Determine the [x, y] coordinate at the center of the cell enclosing the given text.  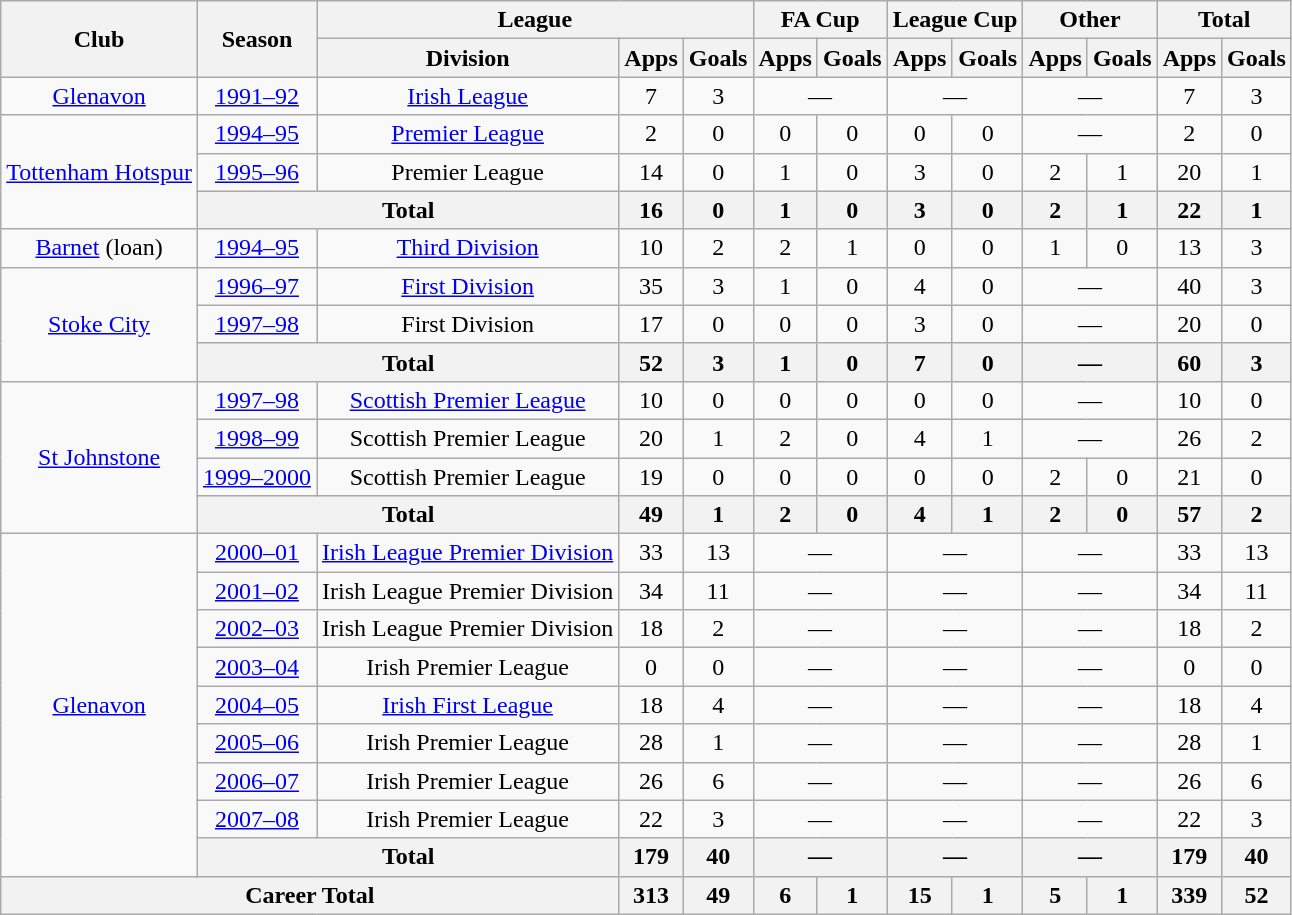
1998–99 [256, 438]
2001–02 [256, 591]
2006–07 [256, 781]
35 [651, 286]
16 [651, 210]
1996–97 [256, 286]
339 [1189, 895]
Division [467, 58]
57 [1189, 515]
313 [651, 895]
17 [651, 324]
Stoke City [100, 324]
League [534, 20]
60 [1189, 362]
Irish First League [467, 705]
Other [1090, 20]
2004–05 [256, 705]
Season [256, 39]
2000–01 [256, 553]
1991–92 [256, 96]
2002–03 [256, 629]
2003–04 [256, 667]
14 [651, 172]
1999–2000 [256, 477]
2005–06 [256, 743]
Tottenham Hotspur [100, 172]
Third Division [467, 248]
St Johnstone [100, 457]
League Cup [955, 20]
15 [920, 895]
Barnet (loan) [100, 248]
19 [651, 477]
21 [1189, 477]
2007–08 [256, 819]
Career Total [310, 895]
FA Cup [820, 20]
5 [1055, 895]
Irish League [467, 96]
Club [100, 39]
1995–96 [256, 172]
